Pinpoint the cell where the given text exists, returning its [X, Y] midpoint coordinate. 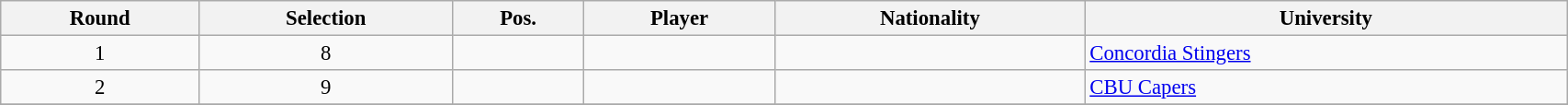
Pos. [518, 18]
Concordia Stingers [1326, 53]
9 [326, 87]
Round [100, 18]
CBU Capers [1326, 87]
Selection [326, 18]
Player [679, 18]
8 [326, 53]
1 [100, 53]
University [1326, 18]
2 [100, 87]
Nationality [930, 18]
